From the cell containing the given text, extract its center point as (x, y) coordinate. 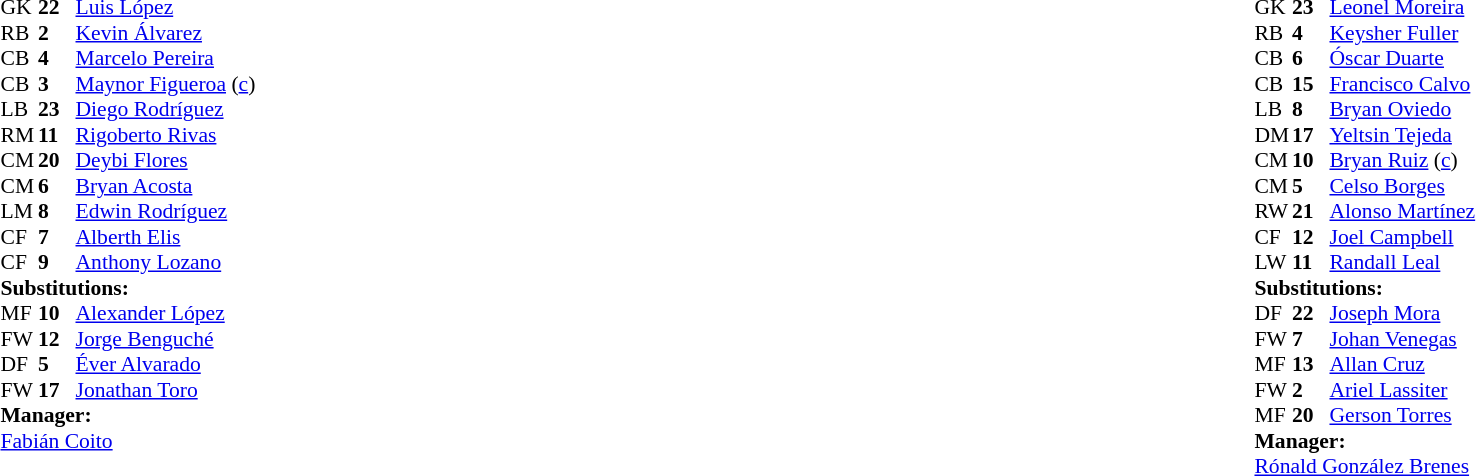
LW (1273, 263)
DM (1273, 135)
Alexander López (166, 313)
Jorge Benguché (166, 339)
Anthony Lozano (166, 263)
22 (1311, 313)
Alberth Elis (166, 237)
Deybi Flores (166, 161)
Edwin Rodríguez (166, 211)
Celso Borges (1402, 186)
Marcelo Pereira (166, 59)
Rigoberto Rivas (166, 135)
Fabián Coito (128, 441)
Joel Campbell (1402, 237)
15 (1311, 84)
RW (1273, 211)
Maynor Figueroa (c) (166, 84)
Diego Rodríguez (166, 109)
Bryan Ruiz (c) (1402, 161)
Francisco Calvo (1402, 84)
Yeltsin Tejeda (1402, 135)
Bryan Oviedo (1402, 109)
Joseph Mora (1402, 313)
Bryan Acosta (166, 186)
Keysher Fuller (1402, 33)
Óscar Duarte (1402, 59)
Johan Venegas (1402, 339)
13 (1311, 365)
Éver Alvarado (166, 365)
Ariel Lassiter (1402, 390)
Jonathan Toro (166, 390)
23 (57, 109)
Kevin Álvarez (166, 33)
Randall Leal (1402, 263)
LM (19, 211)
Gerson Torres (1402, 415)
3 (57, 84)
21 (1311, 211)
9 (57, 263)
RM (19, 135)
Alonso Martínez (1402, 211)
Allan Cruz (1402, 365)
